Determine the (X, Y) coordinate at the center of the cell enclosing the given text.  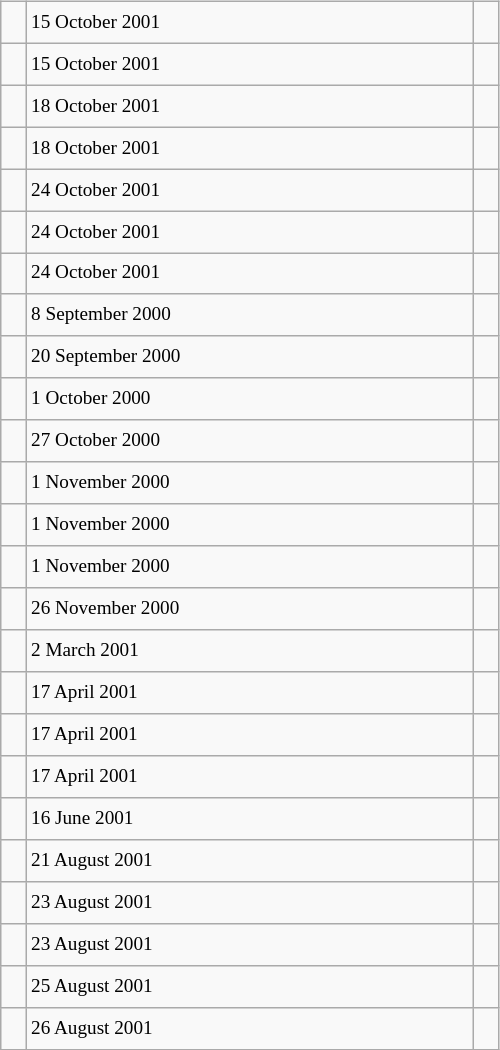
21 August 2001 (249, 861)
27 October 2000 (249, 441)
1 October 2000 (249, 399)
2 March 2001 (249, 651)
16 June 2001 (249, 819)
8 September 2000 (249, 315)
25 August 2001 (249, 986)
20 September 2000 (249, 357)
26 November 2000 (249, 609)
26 August 2001 (249, 1028)
